Search for the cell housing the specified text and yield its (X, Y) center coordinate. 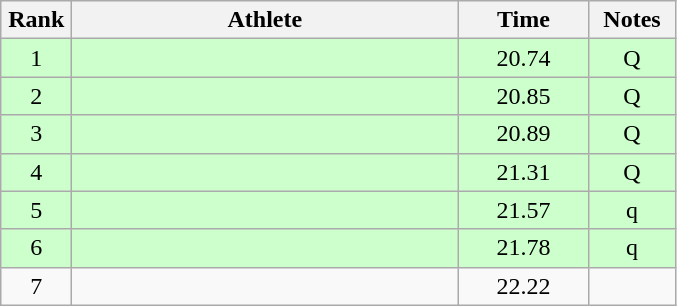
Time (524, 20)
4 (36, 172)
Rank (36, 20)
5 (36, 210)
Athlete (265, 20)
2 (36, 96)
20.74 (524, 58)
6 (36, 248)
21.57 (524, 210)
20.89 (524, 134)
7 (36, 286)
3 (36, 134)
21.78 (524, 248)
22.22 (524, 286)
1 (36, 58)
21.31 (524, 172)
Notes (632, 20)
20.85 (524, 96)
